Capture the cell that displays the provided text and extract its (x, y) central coordinate. 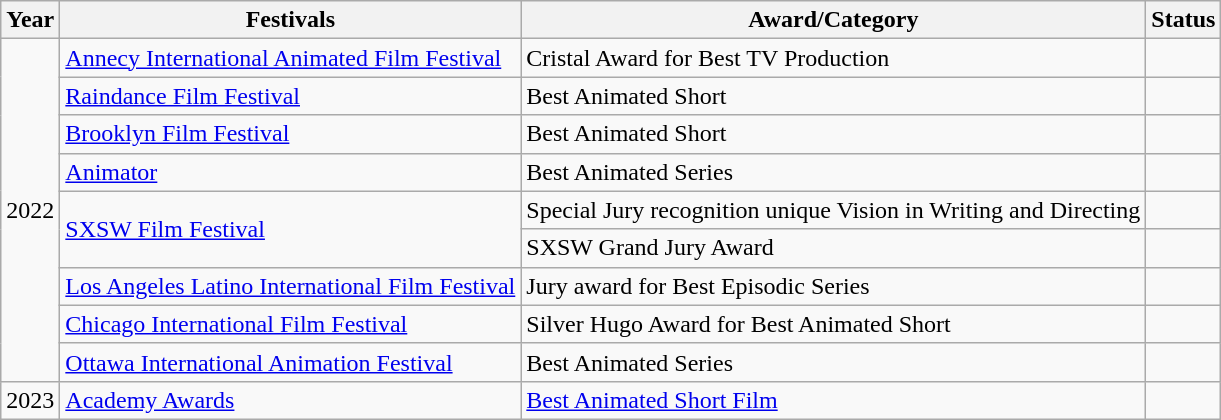
Ottawa International Animation Festival (290, 362)
SXSW Grand Jury Award (834, 248)
Award/Category (834, 20)
Los Angeles Latino International Film Festival (290, 286)
Brooklyn Film Festival (290, 134)
Best Animated Short Film (834, 400)
Silver Hugo Award for Best Animated Short (834, 324)
Cristal Award for Best TV Production (834, 58)
Academy Awards (290, 400)
2023 (30, 400)
Jury award for Best Episodic Series (834, 286)
Status (1184, 20)
SXSW Film Festival (290, 229)
2022 (30, 210)
Special Jury recognition unique Vision in Writing and Directing (834, 210)
Raindance Film Festival (290, 96)
Festivals (290, 20)
Animator (290, 172)
Annecy International Animated Film Festival (290, 58)
Chicago International Film Festival (290, 324)
Year (30, 20)
